Search for the cell housing the specified text and yield its (X, Y) center coordinate. 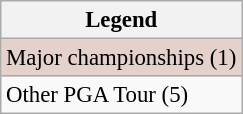
Other PGA Tour (5) (122, 95)
Legend (122, 20)
Major championships (1) (122, 58)
